Detect which cell encompasses the target text, then output its [X, Y] center coordinate. 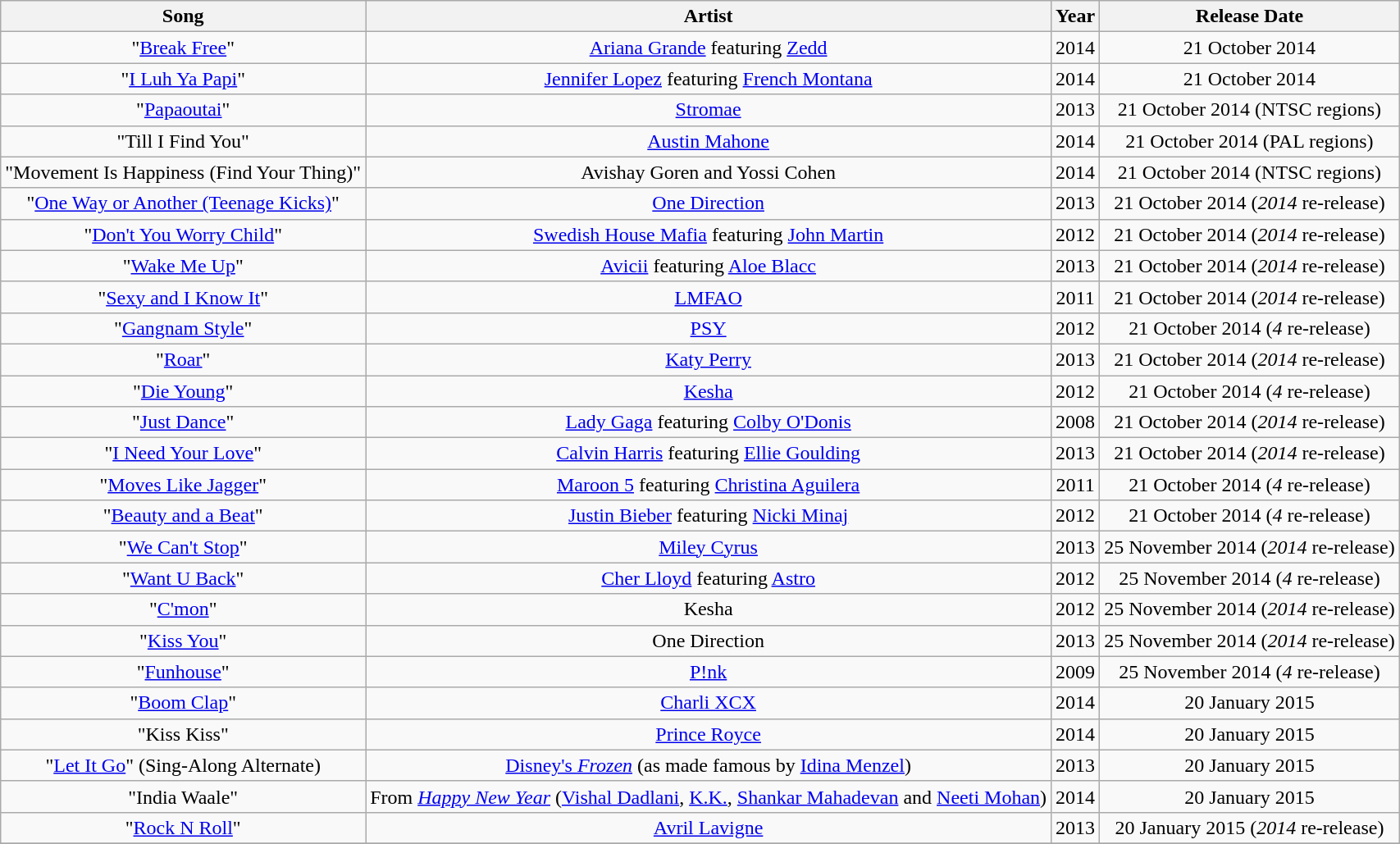
2009 [1076, 672]
Justin Bieber featuring Nicki Minaj [709, 516]
2008 [1076, 422]
"Wake Me Up" [184, 266]
Austin Mahone [709, 141]
20 January 2015 (2014 re-release) [1250, 828]
"Sexy and I Know It" [184, 297]
Maroon 5 featuring Christina Aguilera [709, 485]
"Movement Is Happiness (Find Your Thing)" [184, 172]
PSY [709, 328]
"Let It Go" (Sing-Along Alternate) [184, 765]
Song [184, 16]
"I Luh Ya Papi" [184, 79]
"C'mon" [184, 609]
"Moves Like Jagger" [184, 485]
From Happy New Year (Vishal Dadlani, K.K., Shankar Mahadevan and Neeti Mohan) [709, 796]
Prince Royce [709, 734]
Calvin Harris featuring Ellie Goulding [709, 454]
Stromae [709, 110]
Avicii featuring Aloe Blacc [709, 266]
Year [1076, 16]
"Rock N Roll" [184, 828]
Avishay Goren and Yossi Cohen [709, 172]
Lady Gaga featuring Colby O'Donis [709, 422]
Charli XCX [709, 703]
P!nk [709, 672]
"Gangnam Style" [184, 328]
Cher Lloyd featuring Astro [709, 578]
Swedish House Mafia featuring John Martin [709, 235]
"Till I Find You" [184, 141]
Miley Cyrus [709, 547]
"Break Free" [184, 48]
"Papaoutai" [184, 110]
Release Date [1250, 16]
"Roar" [184, 359]
"India Waale" [184, 796]
"Kiss Kiss" [184, 734]
LMFAO [709, 297]
Artist [709, 16]
"Don't You Worry Child" [184, 235]
"Die Young" [184, 391]
"Funhouse" [184, 672]
"Just Dance" [184, 422]
"We Can't Stop" [184, 547]
21 October 2014 (PAL regions) [1250, 141]
Disney's Frozen (as made famous by Idina Menzel) [709, 765]
"One Way or Another (Teenage Kicks)" [184, 203]
Ariana Grande featuring Zedd [709, 48]
"Beauty and a Beat" [184, 516]
Jennifer Lopez featuring French Montana [709, 79]
Katy Perry [709, 359]
"Boom Clap" [184, 703]
"I Need Your Love" [184, 454]
Avril Lavigne [709, 828]
"Want U Back" [184, 578]
"Kiss You" [184, 641]
